Extract the (x, y) coordinate from the center of the cell holding the provided text.  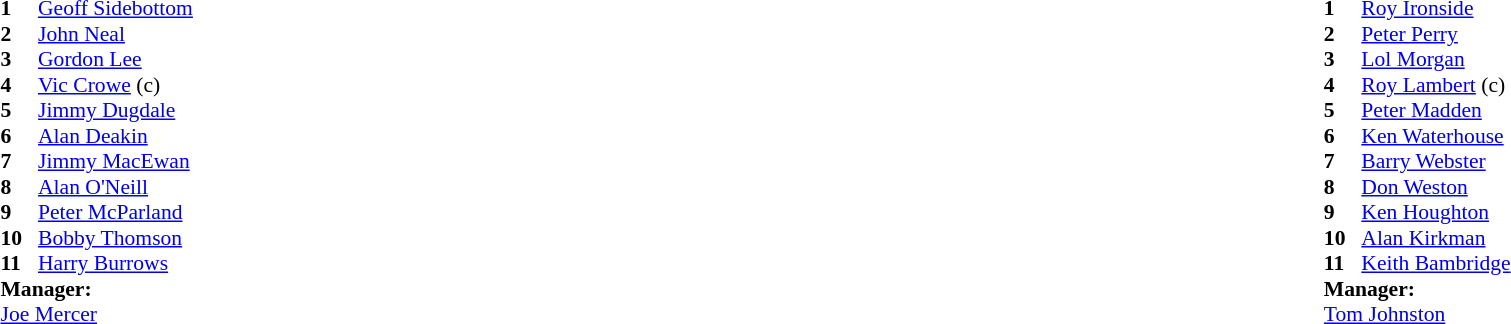
Don Weston (1436, 187)
Ken Houghton (1436, 213)
Harry Burrows (116, 263)
Peter Madden (1436, 111)
John Neal (116, 34)
Barry Webster (1436, 161)
Peter McParland (116, 213)
Jimmy MacEwan (116, 161)
Alan O'Neill (116, 187)
Roy Lambert (c) (1436, 85)
Vic Crowe (c) (116, 85)
Keith Bambridge (1436, 263)
Alan Kirkman (1436, 238)
Bobby Thomson (116, 238)
Jimmy Dugdale (116, 111)
Alan Deakin (116, 136)
Peter Perry (1436, 34)
Lol Morgan (1436, 59)
Ken Waterhouse (1436, 136)
Gordon Lee (116, 59)
